Return (X, Y) of the center of cell containing provided text 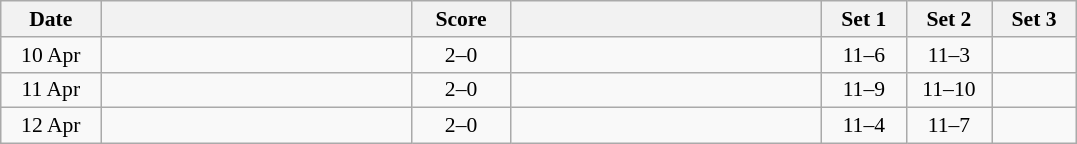
Date (51, 19)
11–10 (948, 90)
Set 1 (864, 19)
10 Apr (51, 55)
Set 2 (948, 19)
11 Apr (51, 90)
11–6 (864, 55)
11–9 (864, 90)
11–7 (948, 126)
12 Apr (51, 126)
Set 3 (1034, 19)
11–4 (864, 126)
11–3 (948, 55)
Score (461, 19)
